Scan for the cell matching the given text and deliver its [X, Y] coordinate at center. 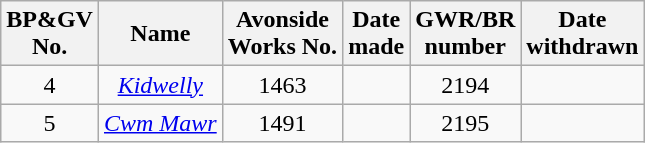
AvonsideWorks No. [282, 34]
4 [50, 85]
BP&GVNo. [50, 34]
Datewithdrawn [582, 34]
1463 [282, 85]
GWR/BRnumber [466, 34]
Datemade [376, 34]
2195 [466, 123]
Name [160, 34]
1491 [282, 123]
Kidwelly [160, 85]
Cwm Mawr [160, 123]
5 [50, 123]
2194 [466, 85]
